Determine the (X, Y) coordinate at the center of the cell enclosing the given text.  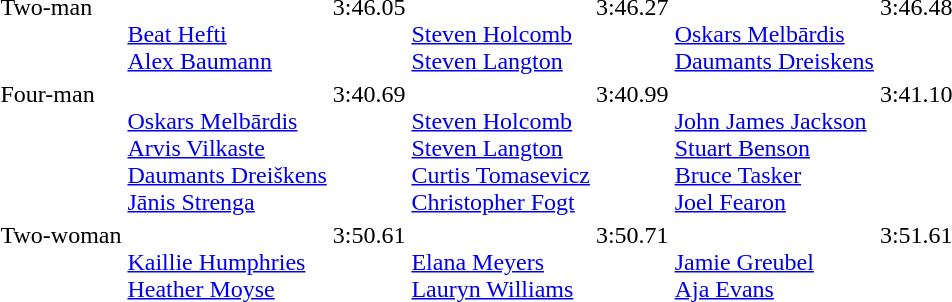
Oskars MelbārdisArvis VilkasteDaumants DreiškensJānis Strenga (227, 148)
3:40.99 (632, 148)
John James JacksonStuart BensonBruce TaskerJoel Fearon (774, 148)
Steven HolcombSteven LangtonCurtis TomaseviczChristopher Fogt (501, 148)
3:40.69 (369, 148)
